Locate the cell with the specified text and output its [x, y] center coordinate. 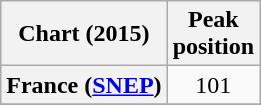
Chart (2015) [84, 34]
France (SNEP) [84, 85]
101 [213, 85]
Peakposition [213, 34]
